For the text-containing cell, return its midpoint in (x, y) coordinate format. 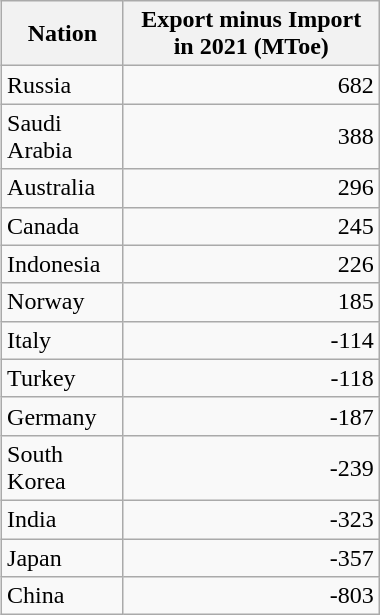
India (63, 519)
Export minus Import in 2021 (MToe) (251, 34)
-803 (251, 596)
296 (251, 188)
Italy (63, 340)
-239 (251, 468)
Russia (63, 85)
-114 (251, 340)
Australia (63, 188)
682 (251, 85)
Turkey (63, 378)
South Korea (63, 468)
Saudi Arabia (63, 136)
Canada (63, 226)
226 (251, 264)
245 (251, 226)
-323 (251, 519)
China (63, 596)
Nation (63, 34)
-187 (251, 416)
-357 (251, 557)
-118 (251, 378)
185 (251, 302)
388 (251, 136)
Norway (63, 302)
Germany (63, 416)
Indonesia (63, 264)
Japan (63, 557)
